Locate the cell with the specified text and output its [x, y] center coordinate. 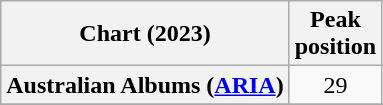
Chart (2023) [145, 34]
Peakposition [335, 34]
29 [335, 85]
Australian Albums (ARIA) [145, 85]
